Pinpoint the cell where the given text exists, returning its [x, y] midpoint coordinate. 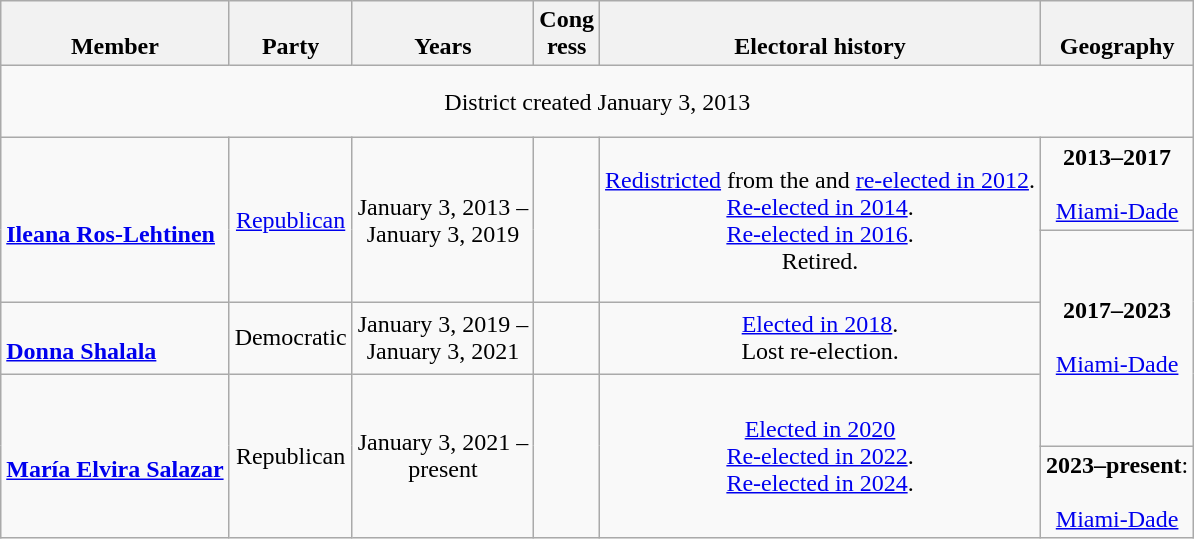
María Elvira Salazar [115, 456]
Elected in 2018.Lost re-election. [820, 338]
Elected in 2020Re-elected in 2022.Re-elected in 2024. [820, 456]
Electoral history [820, 34]
January 3, 2021 – present [443, 456]
Redistricted from the and re-elected in 2012.Re-elected in 2014.Re-elected in 2016.Retired. [820, 220]
Party [290, 34]
Congress [567, 34]
2013–2017Miami-Dade [1116, 184]
Donna Shalala [115, 338]
Years [443, 34]
January 3, 2019 –January 3, 2021 [443, 338]
2023–present:Miami-Dade [1116, 492]
District created January 3, 2013 [598, 102]
2017–2023Miami-Dade [1116, 338]
Democratic [290, 338]
Ileana Ros-Lehtinen [115, 220]
January 3, 2013 –January 3, 2019 [443, 220]
Geography [1116, 34]
Member [115, 34]
